Detect which cell encompasses the target text, then output its [X, Y] center coordinate. 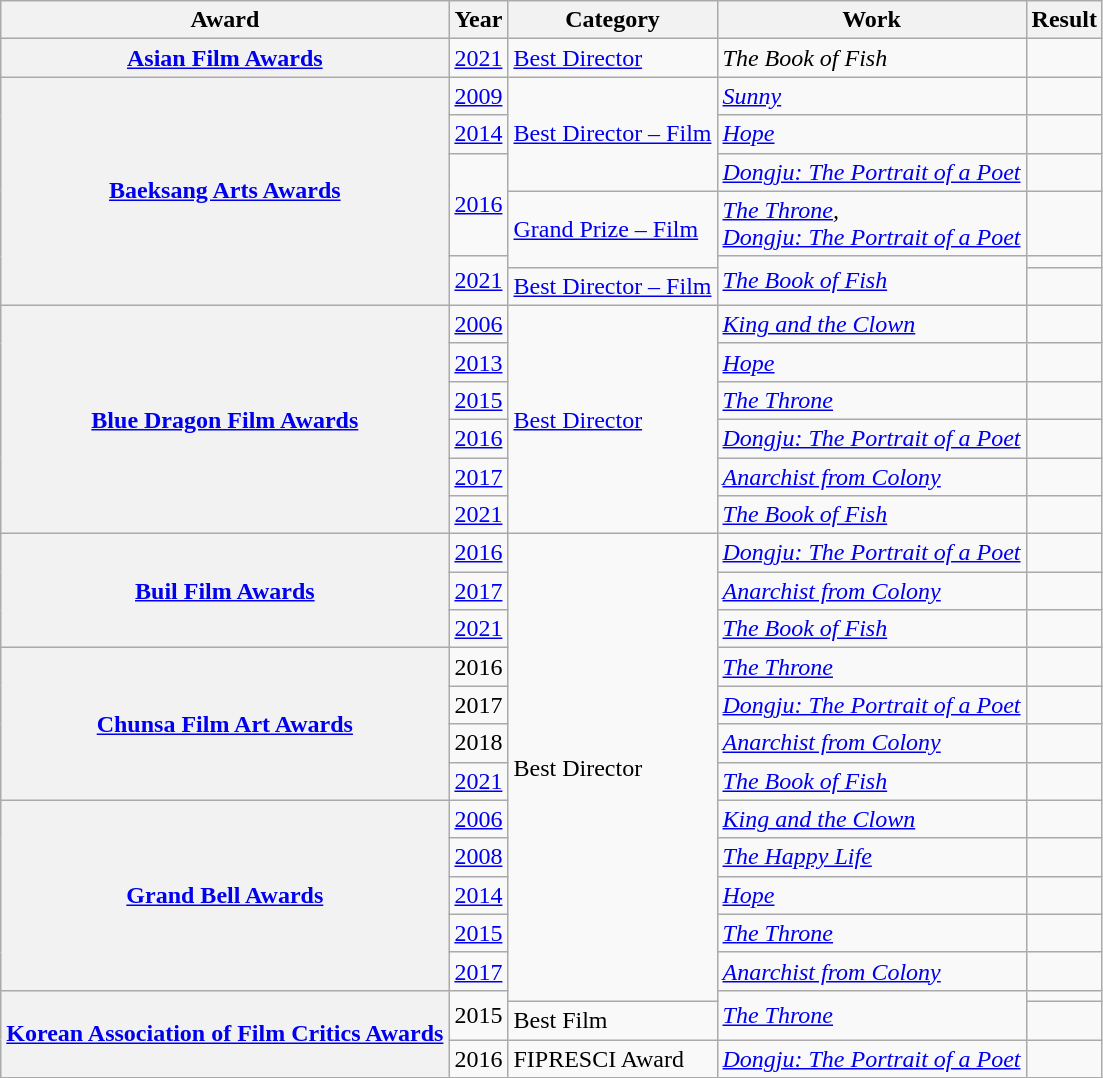
2013 [478, 362]
The Happy Life [872, 857]
2008 [478, 857]
Buil Film Awards [225, 591]
Grand Bell Awards [225, 895]
Asian Film Awards [225, 58]
Korean Association of Film Critics Awards [225, 1034]
Award [225, 20]
The Throne,Dongju: The Portrait of a Poet [872, 224]
Work [872, 20]
Sunny [872, 96]
Year [478, 20]
Result [1064, 20]
Category [612, 20]
Blue Dragon Film Awards [225, 419]
2018 [478, 743]
Chunsa Film Art Awards [225, 724]
Best Film [612, 1020]
2009 [478, 96]
Grand Prize – Film [612, 229]
Baeksang Arts Awards [225, 191]
FIPRESCI Award [612, 1059]
